Provide the [x, y] coordinate of the cell's center where the given text is located.  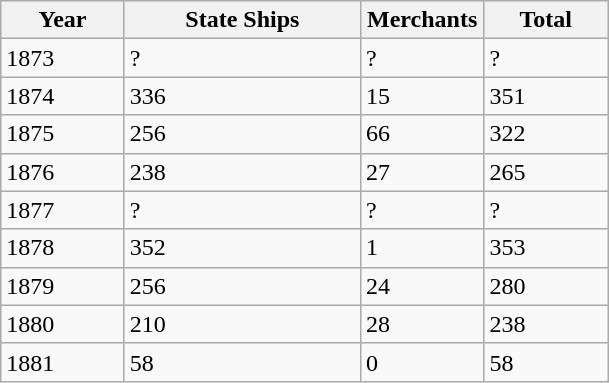
24 [422, 286]
352 [242, 248]
1878 [63, 248]
Year [63, 20]
Total [546, 20]
1879 [63, 286]
15 [422, 96]
336 [242, 96]
1877 [63, 210]
1881 [63, 362]
1876 [63, 172]
1875 [63, 134]
0 [422, 362]
State Ships [242, 20]
Merchants [422, 20]
353 [546, 248]
351 [546, 96]
1874 [63, 96]
210 [242, 324]
1880 [63, 324]
1873 [63, 58]
265 [546, 172]
27 [422, 172]
28 [422, 324]
1 [422, 248]
322 [546, 134]
66 [422, 134]
280 [546, 286]
